Determine the (X, Y) coordinate at the center of the cell enclosing the given text.  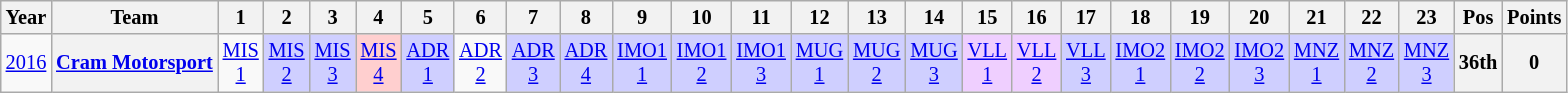
2016 (26, 63)
10 (702, 17)
6 (480, 17)
5 (428, 17)
19 (1200, 17)
MUG3 (934, 63)
23 (1426, 17)
3 (333, 17)
22 (1372, 17)
9 (642, 17)
7 (534, 17)
IMO22 (1200, 63)
MIS4 (379, 63)
12 (820, 17)
Cram Motorsport (134, 63)
Points (1534, 17)
ADR4 (586, 63)
15 (988, 17)
IMO23 (1260, 63)
MNZ3 (1426, 63)
18 (1141, 17)
4 (379, 17)
17 (1086, 17)
IMO11 (642, 63)
13 (876, 17)
MNZ2 (1372, 63)
MNZ1 (1316, 63)
VLL2 (1036, 63)
MUG2 (876, 63)
MIS3 (333, 63)
MIS1 (241, 63)
VLL3 (1086, 63)
MIS2 (287, 63)
8 (586, 17)
Pos (1478, 17)
VLL1 (988, 63)
36th (1478, 63)
Year (26, 17)
ADR1 (428, 63)
14 (934, 17)
MUG1 (820, 63)
IMO13 (761, 63)
11 (761, 17)
ADR2 (480, 63)
2 (287, 17)
ADR3 (534, 63)
20 (1260, 17)
IMO12 (702, 63)
16 (1036, 17)
0 (1534, 63)
IMO21 (1141, 63)
21 (1316, 17)
Team (134, 17)
1 (241, 17)
